Locate the cell with the specified text and output its [X, Y] center coordinate. 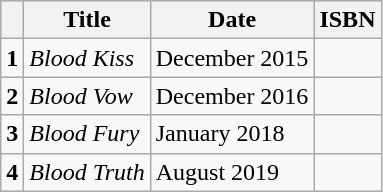
Blood Vow [87, 96]
Blood Kiss [87, 58]
2 [12, 96]
December 2015 [232, 58]
August 2019 [232, 172]
Blood Fury [87, 134]
Date [232, 20]
December 2016 [232, 96]
ISBN [348, 20]
January 2018 [232, 134]
4 [12, 172]
1 [12, 58]
Blood Truth [87, 172]
Title [87, 20]
3 [12, 134]
